Output the [X, Y] coordinate of the center of the cell containing the given text.  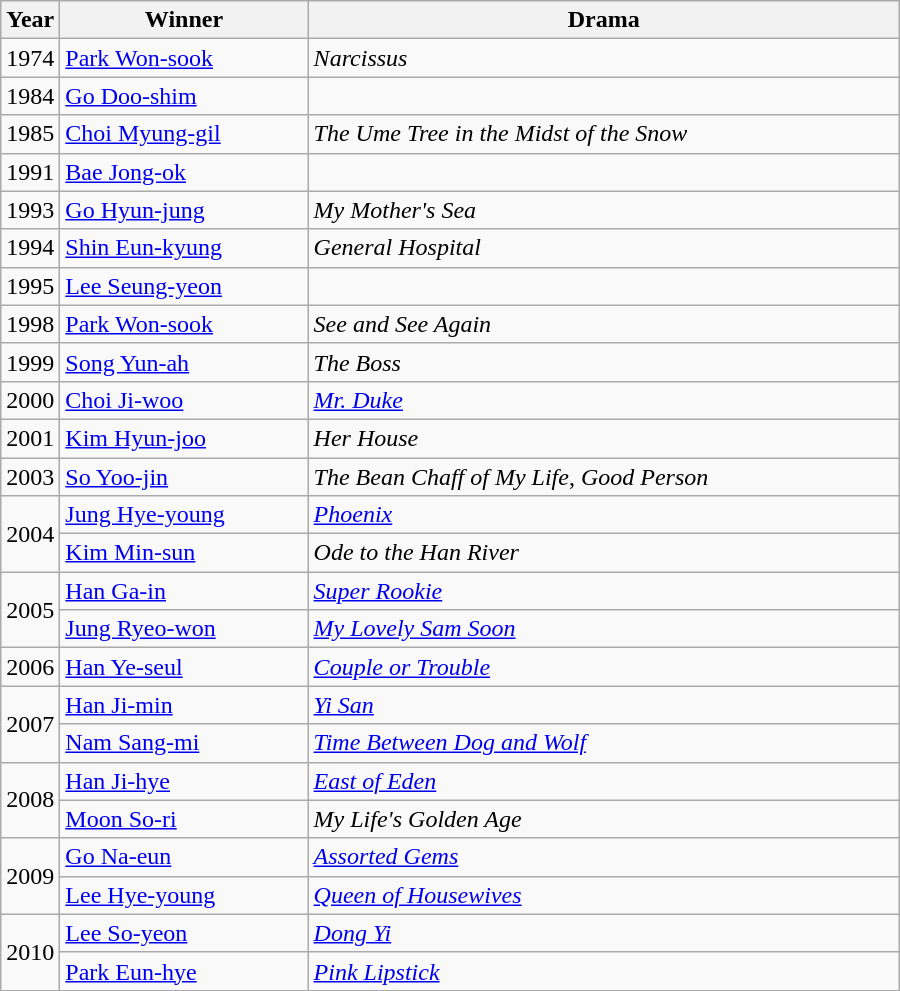
2008 [30, 800]
Time Between Dog and Wolf [604, 743]
Mr. Duke [604, 400]
The Boss [604, 362]
My Life's Golden Age [604, 819]
Her House [604, 438]
Ode to the Han River [604, 553]
Han Ji-min [184, 705]
Lee So-yeon [184, 933]
1985 [30, 134]
2001 [30, 438]
Drama [604, 20]
2000 [30, 400]
Queen of Housewives [604, 895]
1974 [30, 58]
1994 [30, 248]
1991 [30, 172]
Jung Hye-young [184, 515]
Han Ji-hye [184, 781]
Choi Ji-woo [184, 400]
2010 [30, 952]
The Bean Chaff of My Life, Good Person [604, 477]
1995 [30, 286]
The Ume Tree in the Midst of the Snow [604, 134]
Shin Eun-kyung [184, 248]
Nam Sang-mi [184, 743]
Kim Min-sun [184, 553]
2009 [30, 876]
Couple or Trouble [604, 667]
Jung Ryeo-won [184, 629]
2003 [30, 477]
See and See Again [604, 324]
Assorted Gems [604, 857]
East of Eden [604, 781]
Lee Hye-young [184, 895]
Lee Seung-yeon [184, 286]
1998 [30, 324]
So Yoo-jin [184, 477]
2006 [30, 667]
Go Na-eun [184, 857]
Pink Lipstick [604, 971]
2004 [30, 534]
1999 [30, 362]
Bae Jong-ok [184, 172]
My Lovely Sam Soon [604, 629]
Year [30, 20]
1993 [30, 210]
Winner [184, 20]
Go Doo-shim [184, 96]
Park Eun-hye [184, 971]
1984 [30, 96]
Han Ga-in [184, 591]
Go Hyun-jung [184, 210]
2005 [30, 610]
Han Ye-seul [184, 667]
Choi Myung-gil [184, 134]
Moon So-ri [184, 819]
2007 [30, 724]
Phoenix [604, 515]
Super Rookie [604, 591]
Kim Hyun-joo [184, 438]
My Mother's Sea [604, 210]
Narcissus [604, 58]
Yi San [604, 705]
General Hospital [604, 248]
Dong Yi [604, 933]
Song Yun-ah [184, 362]
